Detect which cell encompasses the target text, then output its (X, Y) center coordinate. 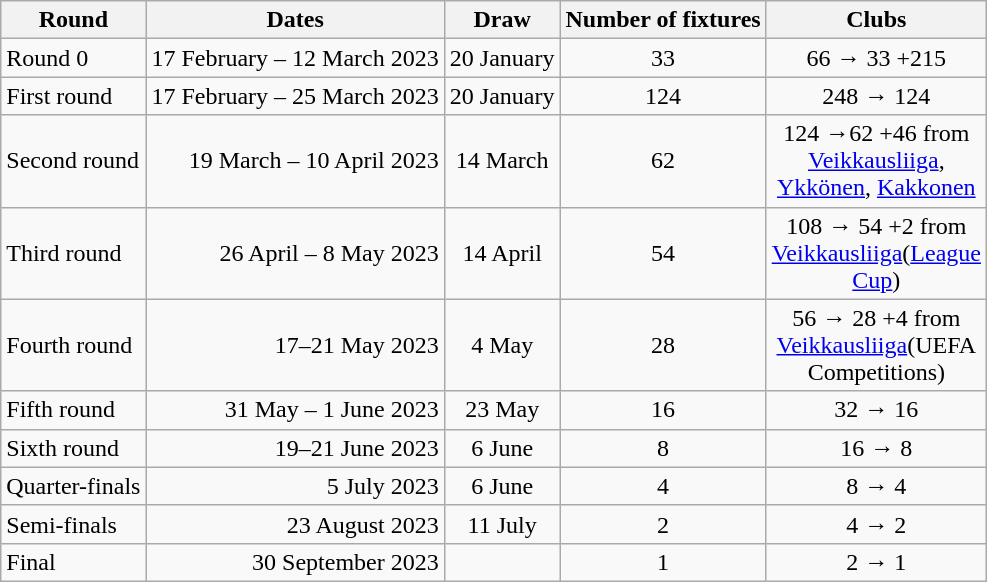
16 → 8 (876, 448)
16 (663, 410)
248 → 124 (876, 96)
17–21 May 2023 (295, 345)
62 (663, 161)
Third round (74, 253)
31 May – 1 June 2023 (295, 410)
124 (663, 96)
Round (74, 20)
56 → 28 +4 from Veikkausliiga(UEFA Competitions) (876, 345)
108 → 54 +2 from Veikkausliiga(League Cup) (876, 253)
54 (663, 253)
28 (663, 345)
124 →62 +46 from Veikkausliiga, Ykkönen, Kakkonen (876, 161)
4 (663, 486)
Fifth round (74, 410)
Sixth round (74, 448)
Draw (502, 20)
8 (663, 448)
32 → 16 (876, 410)
1 (663, 562)
11 July (502, 524)
Fourth round (74, 345)
19 March – 10 April 2023 (295, 161)
Final (74, 562)
Clubs (876, 20)
33 (663, 58)
14 March (502, 161)
Semi-finals (74, 524)
30 September 2023 (295, 562)
14 April (502, 253)
Number of fixtures (663, 20)
First round (74, 96)
4 May (502, 345)
19–21 June 2023 (295, 448)
2 → 1 (876, 562)
23 May (502, 410)
66 → 33 +215 (876, 58)
26 April – 8 May 2023 (295, 253)
8 → 4 (876, 486)
2 (663, 524)
Round 0 (74, 58)
Quarter-finals (74, 486)
17 February – 25 March 2023 (295, 96)
Dates (295, 20)
17 February – 12 March 2023 (295, 58)
5 July 2023 (295, 486)
Second round (74, 161)
23 August 2023 (295, 524)
4 → 2 (876, 524)
